Detect which cell encompasses the target text, then output its [X, Y] center coordinate. 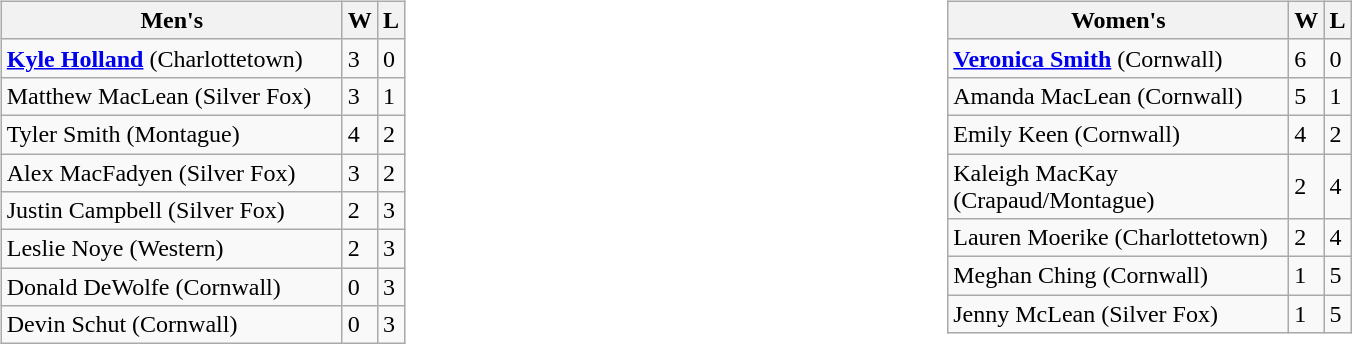
Meghan Ching (Cornwall) [1118, 276]
Lauren Moerike (Charlottetown) [1118, 238]
Donald DeWolfe (Cornwall) [172, 287]
Veronica Smith (Cornwall) [1118, 58]
Tyler Smith (Montague) [172, 134]
6 [1306, 58]
Leslie Noye (Western) [172, 249]
Devin Schut (Cornwall) [172, 325]
Women's [1118, 20]
Jenny McLean (Silver Fox) [1118, 314]
Emily Keen (Cornwall) [1118, 134]
Justin Campbell (Silver Fox) [172, 211]
Amanda MacLean (Cornwall) [1118, 96]
Matthew MacLean (Silver Fox) [172, 96]
Men's [172, 20]
Kyle Holland (Charlottetown) [172, 58]
Alex MacFadyen (Silver Fox) [172, 173]
Kaleigh MacKay (Crapaud/Montague) [1118, 186]
